Determine the (X, Y) coordinate at the center of the cell enclosing the given text.  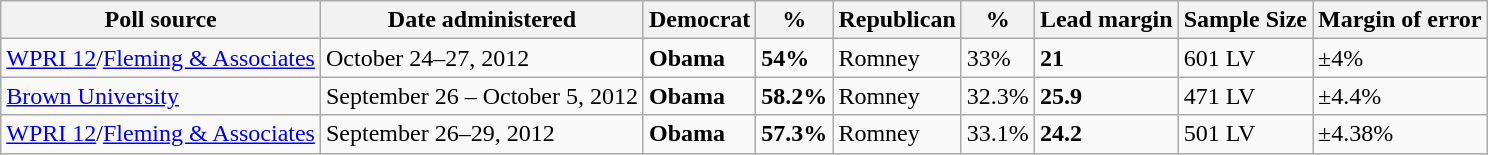
57.3% (794, 134)
Democrat (699, 20)
33.1% (998, 134)
Date administered (482, 20)
±4.38% (1400, 134)
Republican (897, 20)
September 26 – October 5, 2012 (482, 96)
Poll source (161, 20)
25.9 (1106, 96)
58.2% (794, 96)
33% (998, 58)
Sample Size (1245, 20)
Brown University (161, 96)
October 24–27, 2012 (482, 58)
471 LV (1245, 96)
Lead margin (1106, 20)
601 LV (1245, 58)
24.2 (1106, 134)
32.3% (998, 96)
21 (1106, 58)
501 LV (1245, 134)
±4.4% (1400, 96)
September 26–29, 2012 (482, 134)
Margin of error (1400, 20)
54% (794, 58)
±4% (1400, 58)
